Determine the (x, y) coordinate at the center of the cell enclosing the given text.  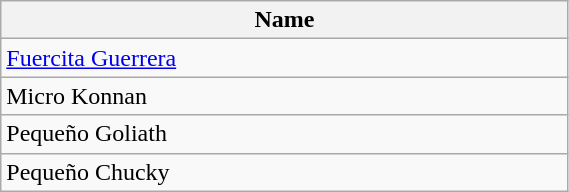
Micro Konnan (284, 96)
Name (284, 20)
Pequeño Chucky (284, 172)
Pequeño Goliath (284, 134)
Fuercita Guerrera (284, 58)
